For the text-containing cell, return its midpoint in (X, Y) coordinate format. 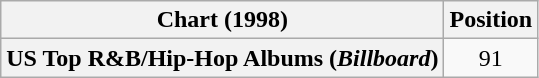
Chart (1998) (222, 20)
91 (491, 58)
Position (491, 20)
US Top R&B/Hip-Hop Albums (Billboard) (222, 58)
